Determine the (x, y) coordinate at the center of the cell enclosing the given text.  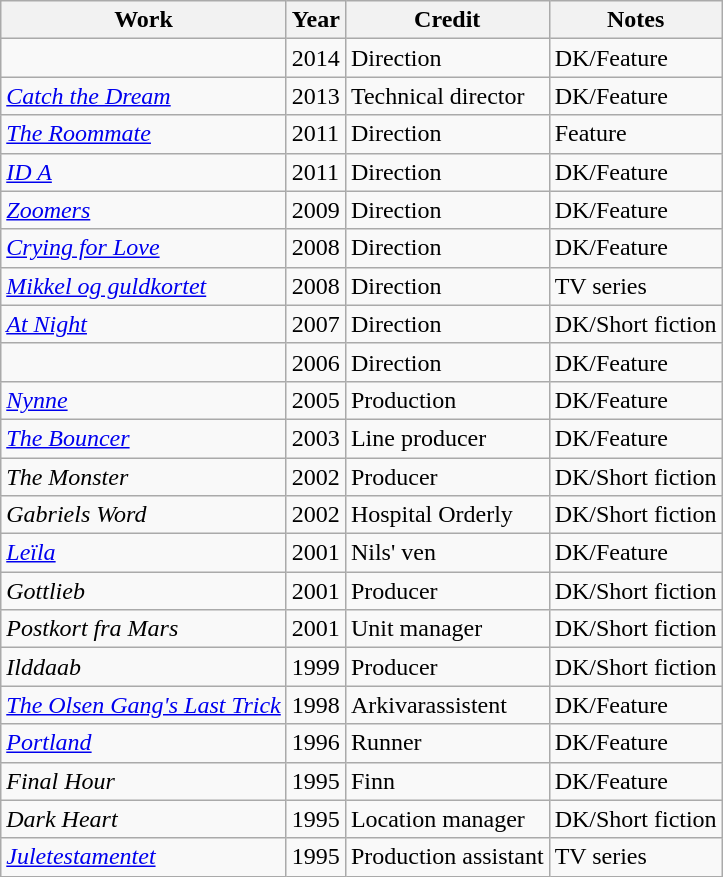
2003 (316, 438)
Hospital Orderly (447, 515)
Leïla (144, 553)
Juletestamentet (144, 857)
Dark Heart (144, 819)
Catch the Dream (144, 96)
Line producer (447, 438)
Gabriels Word (144, 515)
Runner (447, 743)
Production assistant (447, 857)
1998 (316, 705)
Postkort fra Mars (144, 629)
2009 (316, 210)
Crying for Love (144, 248)
2007 (316, 324)
Zoomers (144, 210)
Arkivarassistent (447, 705)
Gottlieb (144, 591)
1996 (316, 743)
2006 (316, 362)
2014 (316, 58)
The Olsen Gang's Last Trick (144, 705)
Nynne (144, 400)
Finn (447, 781)
Production (447, 400)
Unit manager (447, 629)
Credit (447, 20)
2005 (316, 400)
The Bouncer (144, 438)
Nils' ven (447, 553)
Work (144, 20)
2013 (316, 96)
Portland (144, 743)
Notes (636, 20)
Location manager (447, 819)
Final Hour (144, 781)
At Night (144, 324)
The Monster (144, 477)
Mikkel og guldkortet (144, 286)
ID A (144, 172)
Technical director (447, 96)
Ilddaab (144, 667)
The Roommate (144, 134)
1999 (316, 667)
Year (316, 20)
Feature (636, 134)
